Detect which cell encompasses the target text, then output its [X, Y] center coordinate. 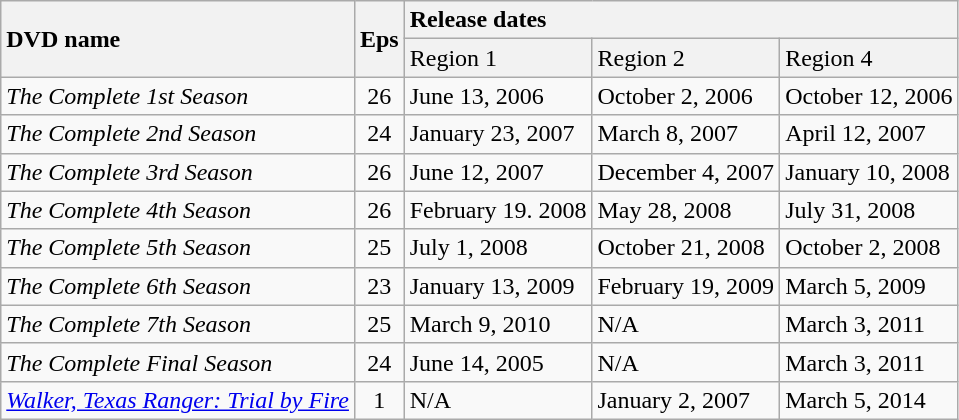
July 31, 2008 [869, 210]
October 12, 2006 [869, 96]
The Complete 4th Season [178, 210]
April 12, 2007 [869, 134]
March 9, 2010 [498, 324]
May 28, 2008 [686, 210]
October 2, 2008 [869, 248]
Region 1 [498, 58]
June 13, 2006 [498, 96]
January 2, 2007 [686, 400]
December 4, 2007 [686, 172]
June 14, 2005 [498, 362]
1 [379, 400]
23 [379, 286]
Region 2 [686, 58]
March 8, 2007 [686, 134]
DVD name [178, 39]
July 1, 2008 [498, 248]
October 2, 2006 [686, 96]
The Complete Final Season [178, 362]
March 5, 2014 [869, 400]
Region 4 [869, 58]
Walker, Texas Ranger: Trial by Fire [178, 400]
The Complete 6th Season [178, 286]
June 12, 2007 [498, 172]
The Complete 3rd Season [178, 172]
October 21, 2008 [686, 248]
The Complete 5th Season [178, 248]
Release dates [681, 20]
January 10, 2008 [869, 172]
The Complete 1st Season [178, 96]
Eps [379, 39]
January 23, 2007 [498, 134]
January 13, 2009 [498, 286]
February 19, 2009 [686, 286]
The Complete 2nd Season [178, 134]
The Complete 7th Season [178, 324]
February 19. 2008 [498, 210]
March 5, 2009 [869, 286]
